Capture the cell that displays the provided text and extract its [X, Y] central coordinate. 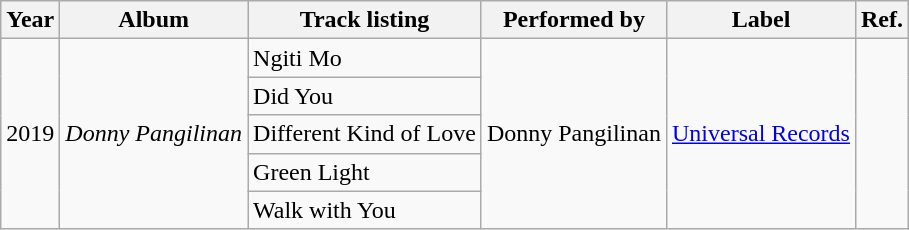
Ngiti Mo [365, 58]
2019 [30, 134]
Did You [365, 96]
Year [30, 20]
Album [154, 20]
Performed by [574, 20]
Different Kind of Love [365, 134]
Label [760, 20]
Track listing [365, 20]
Universal Records [760, 134]
Green Light [365, 172]
Walk with You [365, 210]
Ref. [882, 20]
